Provide the [x, y] coordinate of the cell's center where the given text is located.  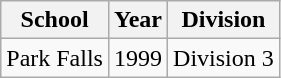
1999 [138, 58]
Division 3 [224, 58]
School [55, 20]
Division [224, 20]
Year [138, 20]
Park Falls [55, 58]
